Find where the given text appears and provide that cell's center as (X, Y) coordinate. 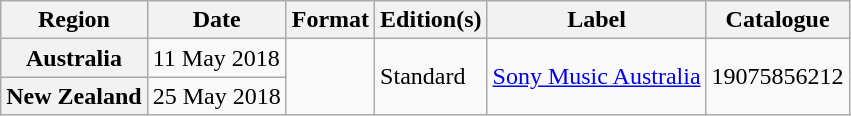
New Zealand (74, 96)
11 May 2018 (216, 58)
Format (330, 20)
Standard (431, 77)
Australia (74, 58)
Edition(s) (431, 20)
Date (216, 20)
Label (596, 20)
Catalogue (778, 20)
19075856212 (778, 77)
Region (74, 20)
Sony Music Australia (596, 77)
25 May 2018 (216, 96)
